Output the [X, Y] coordinate of the center of the cell containing the given text.  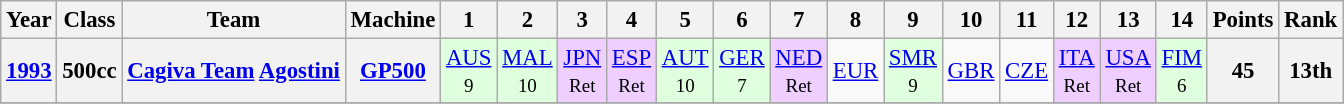
45 [1242, 72]
5 [684, 20]
AUS9 [469, 72]
11 [1027, 20]
Machine [392, 20]
GER7 [742, 72]
10 [970, 20]
13 [1128, 20]
GP500 [392, 72]
MAL10 [528, 72]
500cc [90, 72]
Cagiva Team Agostini [234, 72]
CZE [1027, 72]
1 [469, 20]
3 [582, 20]
12 [1076, 20]
13th [1311, 72]
Year [29, 20]
GBR [970, 72]
7 [798, 20]
SMR9 [914, 72]
Class [90, 20]
Points [1242, 20]
4 [632, 20]
14 [1182, 20]
JPNRet [582, 72]
NEDRet [798, 72]
EUR [855, 72]
FIM6 [1182, 72]
USARet [1128, 72]
2 [528, 20]
ITARet [1076, 72]
Rank [1311, 20]
Team [234, 20]
6 [742, 20]
AUT10 [684, 72]
ESPRet [632, 72]
8 [855, 20]
9 [914, 20]
1993 [29, 72]
